Locate the cell with the specified text and output its (x, y) center coordinate. 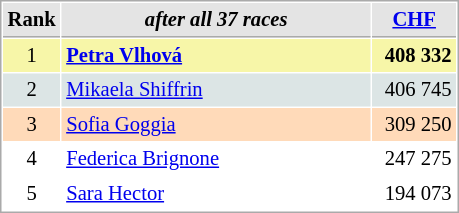
Sara Hector (216, 194)
194 073 (414, 194)
CHF (414, 20)
408 332 (414, 56)
247 275 (414, 158)
Sofia Goggia (216, 124)
5 (32, 194)
Petra Vlhová (216, 56)
after all 37 races (216, 20)
Mikaela Shiffrin (216, 90)
406 745 (414, 90)
1 (32, 56)
4 (32, 158)
3 (32, 124)
2 (32, 90)
309 250 (414, 124)
Federica Brignone (216, 158)
Rank (32, 20)
